Search for the cell housing the specified text and yield its (x, y) center coordinate. 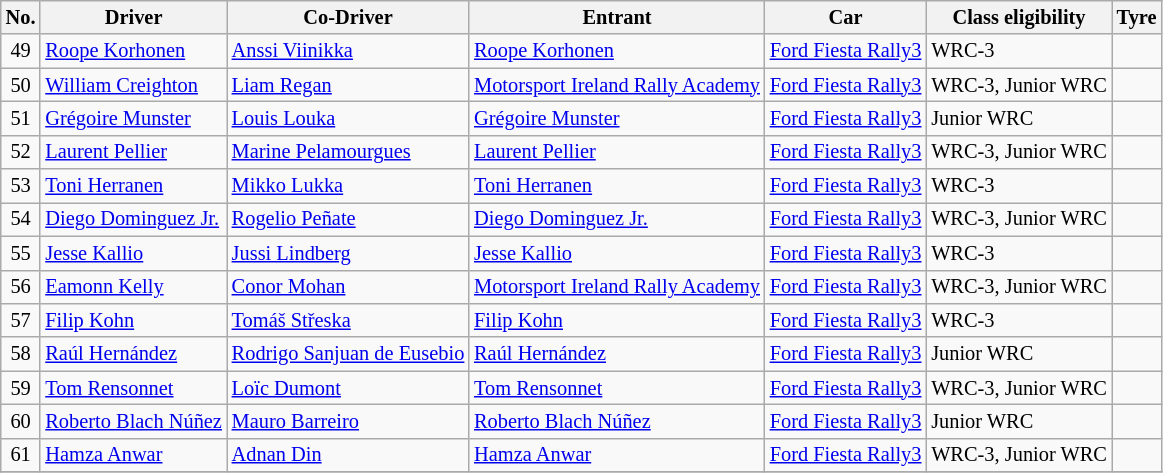
Adnan Din (348, 455)
50 (21, 85)
55 (21, 253)
Marine Pelamourgues (348, 152)
Loïc Dumont (348, 388)
Eamonn Kelly (133, 287)
52 (21, 152)
60 (21, 421)
61 (21, 455)
Mikko Lukka (348, 186)
Mauro Barreiro (348, 421)
59 (21, 388)
Co-Driver (348, 17)
Driver (133, 17)
53 (21, 186)
No. (21, 17)
Class eligibility (1018, 17)
Conor Mohan (348, 287)
Louis Louka (348, 118)
Entrant (617, 17)
Tomáš Střeska (348, 320)
49 (21, 51)
Rodrigo Sanjuan de Eusebio (348, 354)
51 (21, 118)
Tyre (1137, 17)
54 (21, 219)
William Creighton (133, 85)
Liam Regan (348, 85)
56 (21, 287)
Jussi Lindberg (348, 253)
Anssi Viinikka (348, 51)
58 (21, 354)
Car (846, 17)
Rogelio Peñate (348, 219)
57 (21, 320)
